Locate the cell with the specified text and output its (X, Y) center coordinate. 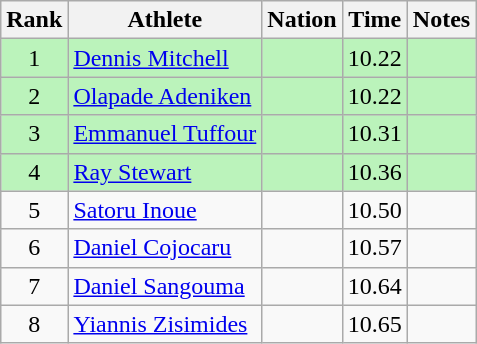
8 (34, 324)
5 (34, 210)
1 (34, 58)
4 (34, 172)
10.31 (374, 134)
Notes (441, 20)
10.65 (374, 324)
10.50 (374, 210)
Athlete (165, 20)
Satoru Inoue (165, 210)
7 (34, 286)
Ray Stewart (165, 172)
6 (34, 248)
Olapade Adeniken (165, 96)
Emmanuel Tuffour (165, 134)
Daniel Sangouma (165, 286)
Dennis Mitchell (165, 58)
Yiannis Zisimides (165, 324)
10.36 (374, 172)
10.57 (374, 248)
10.64 (374, 286)
Nation (302, 20)
3 (34, 134)
2 (34, 96)
Daniel Cojocaru (165, 248)
Time (374, 20)
Rank (34, 20)
